Search for the cell housing the specified text and yield its [X, Y] center coordinate. 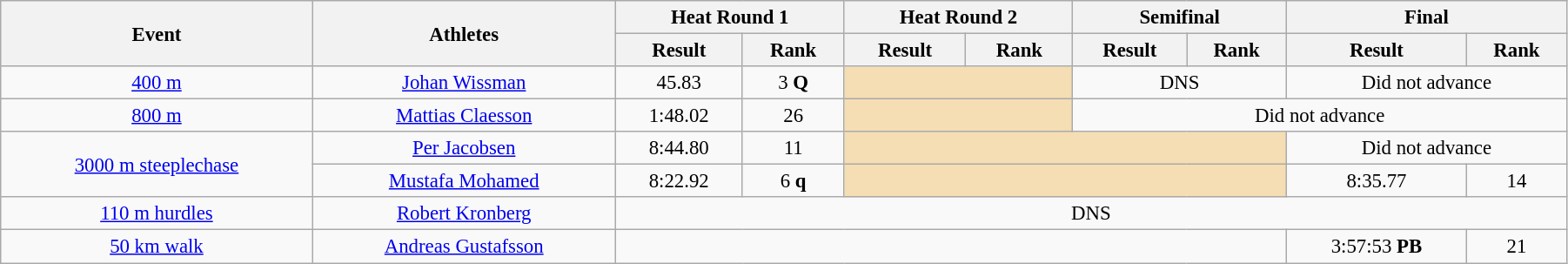
110 m hurdles [157, 213]
Semifinal [1180, 17]
Per Jacobsen [464, 148]
Athletes [464, 33]
50 km walk [157, 247]
Johan Wissman [464, 83]
14 [1516, 181]
3 Q [794, 83]
1:48.02 [679, 116]
Event [157, 33]
Mattias Claesson [464, 116]
Andreas Gustafsson [464, 247]
26 [794, 116]
8:35.77 [1377, 181]
Heat Round 1 [729, 17]
Robert Kronberg [464, 213]
3000 m steeplechase [157, 164]
Mustafa Mohamed [464, 181]
6 q [794, 181]
800 m [157, 116]
3:57:53 PB [1377, 247]
400 m [157, 83]
Heat Round 2 [959, 17]
8:44.80 [679, 148]
11 [794, 148]
Final [1426, 17]
8:22.92 [679, 181]
21 [1516, 247]
45.83 [679, 83]
